Search for the cell housing the specified text and yield its (X, Y) center coordinate. 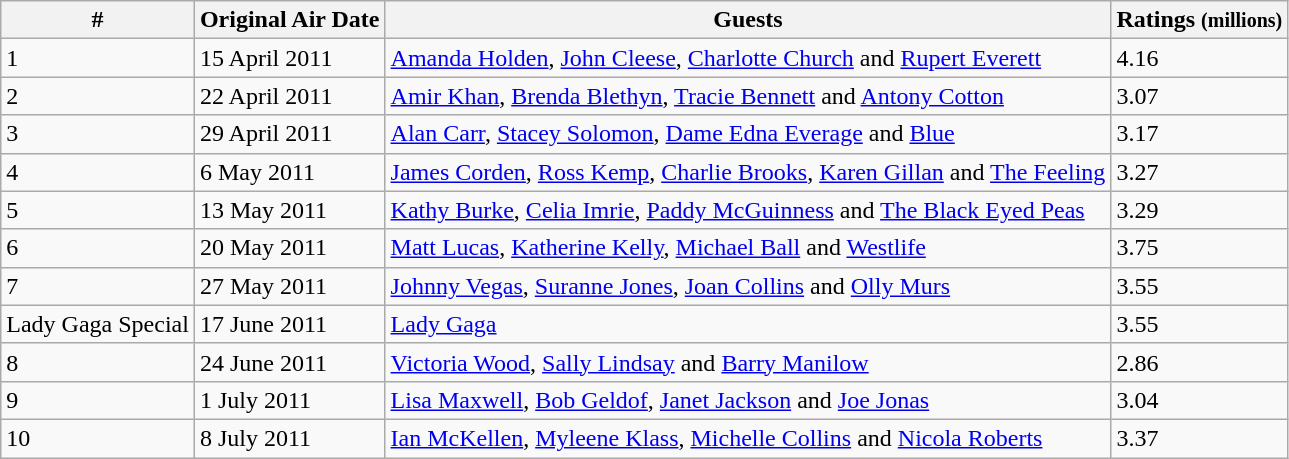
5 (98, 210)
3.37 (1200, 438)
Amanda Holden, John Cleese, Charlotte Church and Rupert Everett (748, 58)
3.75 (1200, 248)
Victoria Wood, Sally Lindsay and Barry Manilow (748, 362)
3.29 (1200, 210)
7 (98, 286)
Amir Khan, Brenda Blethyn, Tracie Bennett and Antony Cotton (748, 96)
Lady Gaga Special (98, 324)
22 April 2011 (290, 96)
3 (98, 134)
24 June 2011 (290, 362)
27 May 2011 (290, 286)
15 April 2011 (290, 58)
Lisa Maxwell, Bob Geldof, Janet Jackson and Joe Jonas (748, 400)
29 April 2011 (290, 134)
Guests (748, 20)
Johnny Vegas, Suranne Jones, Joan Collins and Olly Murs (748, 286)
Ratings (millions) (1200, 20)
6 (98, 248)
10 (98, 438)
8 July 2011 (290, 438)
4 (98, 172)
1 July 2011 (290, 400)
13 May 2011 (290, 210)
3.27 (1200, 172)
# (98, 20)
1 (98, 58)
James Corden, Ross Kemp, Charlie Brooks, Karen Gillan and The Feeling (748, 172)
17 June 2011 (290, 324)
2 (98, 96)
6 May 2011 (290, 172)
Lady Gaga (748, 324)
Original Air Date (290, 20)
3.17 (1200, 134)
2.86 (1200, 362)
Ian McKellen, Myleene Klass, Michelle Collins and Nicola Roberts (748, 438)
9 (98, 400)
Kathy Burke, Celia Imrie, Paddy McGuinness and The Black Eyed Peas (748, 210)
4.16 (1200, 58)
20 May 2011 (290, 248)
3.04 (1200, 400)
3.07 (1200, 96)
Alan Carr, Stacey Solomon, Dame Edna Everage and Blue (748, 134)
8 (98, 362)
Matt Lucas, Katherine Kelly, Michael Ball and Westlife (748, 248)
